Capture the cell that displays the provided text and extract its (X, Y) central coordinate. 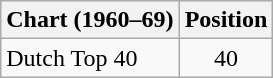
Dutch Top 40 (90, 58)
Chart (1960–69) (90, 20)
Position (226, 20)
40 (226, 58)
